Determine the [X, Y] coordinate at the center of the cell enclosing the given text.  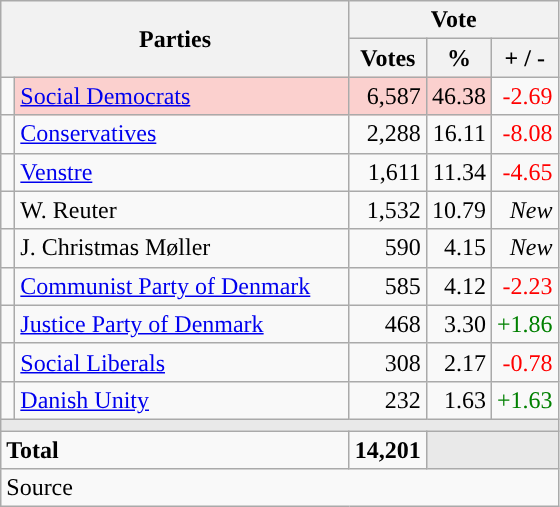
14,201 [388, 449]
Venstre [182, 172]
-8.08 [524, 134]
590 [388, 248]
Social Liberals [182, 362]
+1.86 [524, 324]
Danish Unity [182, 400]
46.38 [458, 96]
468 [388, 324]
Communist Party of Denmark [182, 286]
+1.63 [524, 400]
W. Reuter [182, 210]
Votes [388, 58]
Source [280, 488]
308 [388, 362]
-2.23 [524, 286]
4.15 [458, 248]
2.17 [458, 362]
2,288 [388, 134]
J. Christmas Møller [182, 248]
1,532 [388, 210]
10.79 [458, 210]
1,611 [388, 172]
4.12 [458, 286]
3.30 [458, 324]
16.11 [458, 134]
% [458, 58]
232 [388, 400]
-2.69 [524, 96]
+ / - [524, 58]
Conservatives [182, 134]
11.34 [458, 172]
Social Democrats [182, 96]
-0.78 [524, 362]
Total [176, 449]
1.63 [458, 400]
Vote [454, 20]
-4.65 [524, 172]
Justice Party of Denmark [182, 324]
Parties [176, 39]
585 [388, 286]
6,587 [388, 96]
